Pinpoint the cell where the given text exists, returning its (X, Y) midpoint coordinate. 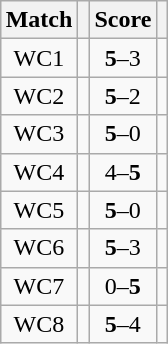
WC7 (39, 286)
WC2 (39, 96)
WC1 (39, 58)
WC8 (39, 324)
WC6 (39, 248)
5–2 (123, 96)
WC3 (39, 134)
5–4 (123, 324)
WC4 (39, 172)
4–5 (123, 172)
WC5 (39, 210)
Score (123, 20)
Match (39, 20)
0–5 (123, 286)
